Search for the cell housing the specified text and yield its (X, Y) center coordinate. 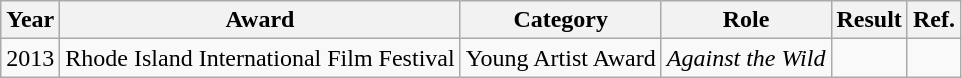
Award (260, 20)
Ref. (934, 20)
Category (560, 20)
Year (30, 20)
Role (746, 20)
Rhode Island International Film Festival (260, 58)
Against the Wild (746, 58)
2013 (30, 58)
Young Artist Award (560, 58)
Result (869, 20)
